From the cell containing the given text, extract its center point as (X, Y) coordinate. 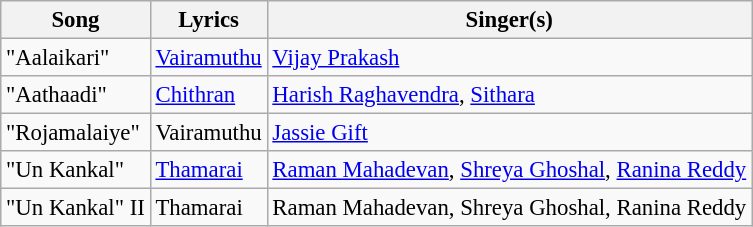
Jassie Gift (509, 133)
Singer(s) (509, 20)
"Un Kankal" (76, 170)
"Aalaikari" (76, 58)
Chithran (208, 95)
"Un Kankal" II (76, 208)
Harish Raghavendra, Sithara (509, 95)
"Aathaadi" (76, 95)
Lyrics (208, 20)
Song (76, 20)
Vijay Prakash (509, 58)
"Rojamalaiye" (76, 133)
